Extract the (x, y) coordinate from the center of the cell holding the provided text.  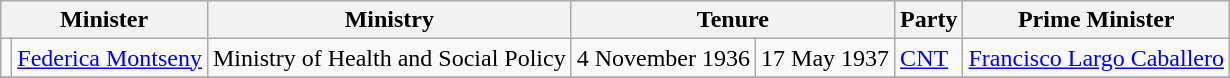
Prime Minister (1096, 20)
17 May 1937 (826, 58)
Ministry of Health and Social Policy (389, 58)
Federica Montseny (110, 58)
Ministry (389, 20)
Minister (104, 20)
CNT (929, 58)
Party (929, 20)
Tenure (732, 20)
Francisco Largo Caballero (1096, 58)
4 November 1936 (663, 58)
